Return (x, y) of the center of cell containing provided text 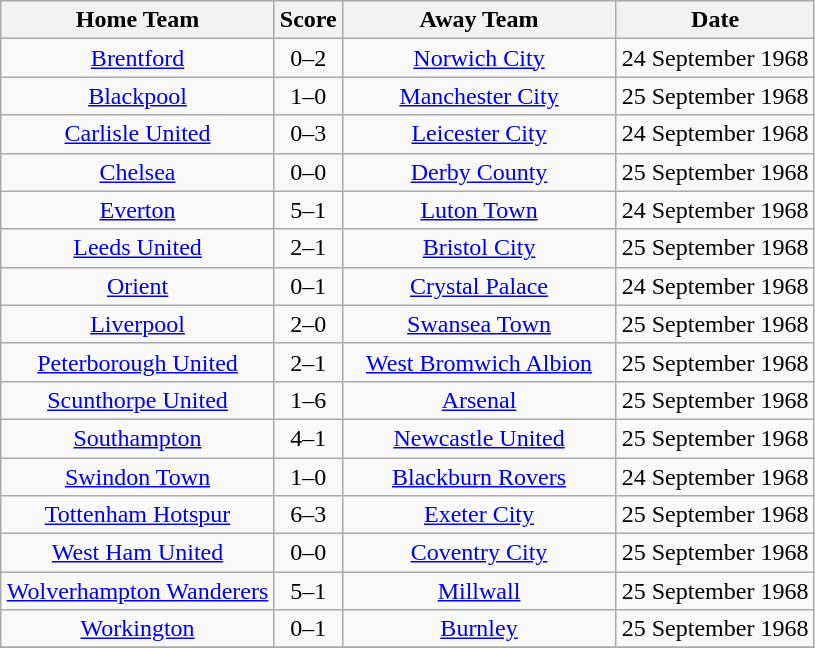
0–3 (308, 134)
Millwall (479, 591)
Coventry City (479, 553)
Burnley (479, 629)
Bristol City (479, 248)
Arsenal (479, 400)
Blackburn Rovers (479, 477)
Liverpool (138, 324)
Everton (138, 210)
4–1 (308, 438)
Scunthorpe United (138, 400)
Score (308, 20)
Brentford (138, 58)
Leicester City (479, 134)
Leeds United (138, 248)
Swansea Town (479, 324)
2–0 (308, 324)
West Bromwich Albion (479, 362)
1–6 (308, 400)
Luton Town (479, 210)
Home Team (138, 20)
Peterborough United (138, 362)
Chelsea (138, 172)
Carlisle United (138, 134)
Swindon Town (138, 477)
Norwich City (479, 58)
Tottenham Hotspur (138, 515)
6–3 (308, 515)
Southampton (138, 438)
Exeter City (479, 515)
West Ham United (138, 553)
0–2 (308, 58)
Manchester City (479, 96)
Wolverhampton Wanderers (138, 591)
Date (716, 20)
Orient (138, 286)
Newcastle United (479, 438)
Blackpool (138, 96)
Crystal Palace (479, 286)
Away Team (479, 20)
Workington (138, 629)
Derby County (479, 172)
